Return the (X, Y) coordinate for the center point of the cell that contains the specified text.  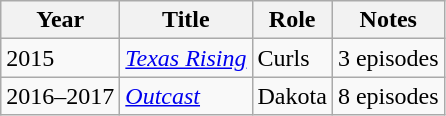
Title (186, 20)
3 episodes (388, 58)
Year (60, 20)
2016–2017 (60, 96)
8 episodes (388, 96)
2015 (60, 58)
Notes (388, 20)
Outcast (186, 96)
Role (292, 20)
Curls (292, 58)
Texas Rising (186, 58)
Dakota (292, 96)
